For the text-containing cell, return its midpoint in [x, y] coordinate format. 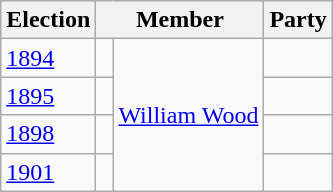
Member [180, 20]
1894 [48, 58]
Party [298, 20]
1898 [48, 134]
1901 [48, 172]
William Wood [188, 115]
Election [48, 20]
1895 [48, 96]
